Return the [x, y] coordinate for the center point of the cell that contains the specified text.  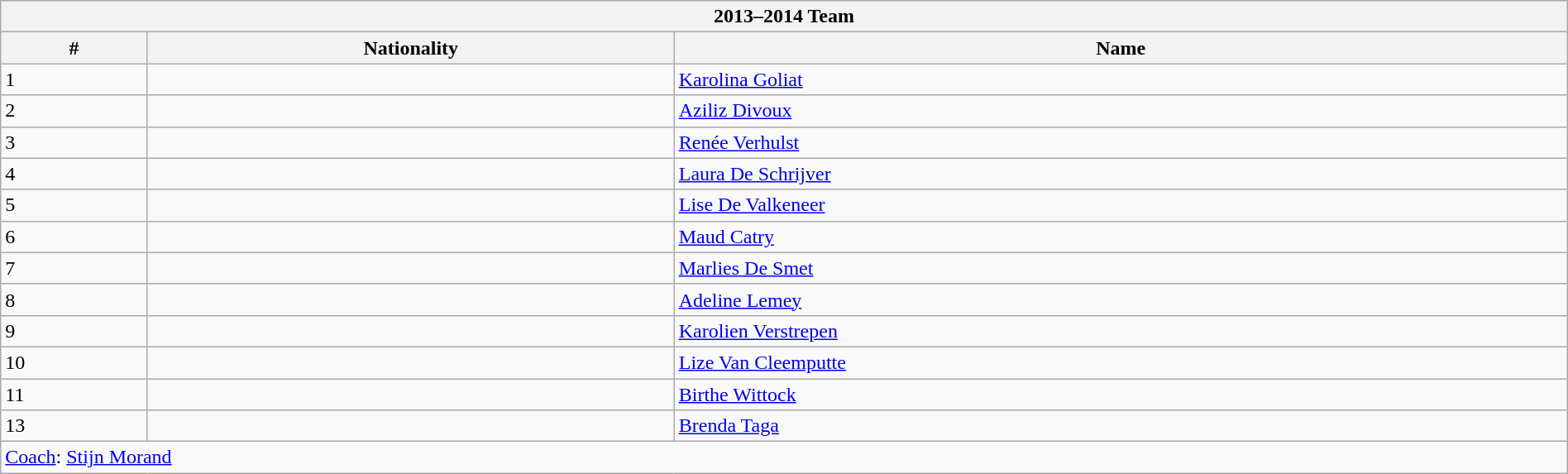
4 [74, 174]
Coach: Stijn Morand [784, 457]
Adeline Lemey [1121, 299]
Laura De Schrijver [1121, 174]
Lize Van Cleemputte [1121, 362]
Karolien Verstrepen [1121, 331]
Maud Catry [1121, 237]
Karolina Goliat [1121, 79]
3 [74, 142]
Lise De Valkeneer [1121, 205]
Marlies De Smet [1121, 268]
1 [74, 79]
Aziliz Divoux [1121, 111]
10 [74, 362]
6 [74, 237]
Nationality [410, 48]
7 [74, 268]
2013–2014 Team [784, 17]
Name [1121, 48]
2 [74, 111]
Birthe Wittock [1121, 395]
8 [74, 299]
5 [74, 205]
# [74, 48]
9 [74, 331]
11 [74, 395]
13 [74, 426]
Brenda Taga [1121, 426]
Renée Verhulst [1121, 142]
